Pinpoint the cell where the given text exists, returning its [X, Y] midpoint coordinate. 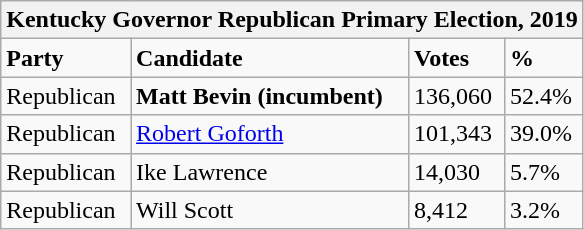
Party [66, 58]
52.4% [544, 96]
Ike Lawrence [270, 172]
101,343 [456, 134]
5.7% [544, 172]
39.0% [544, 134]
3.2% [544, 210]
Will Scott [270, 210]
Kentucky Governor Republican Primary Election, 2019 [292, 20]
8,412 [456, 210]
136,060 [456, 96]
% [544, 58]
Votes [456, 58]
Candidate [270, 58]
Matt Bevin (incumbent) [270, 96]
14,030 [456, 172]
Robert Goforth [270, 134]
